Capture the cell that displays the provided text and extract its (x, y) central coordinate. 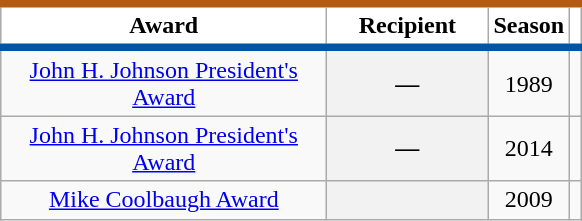
Recipient (408, 26)
Mike Coolbaugh Award (164, 200)
2014 (529, 148)
1989 (529, 82)
Season (529, 26)
Award (164, 26)
2009 (529, 200)
